From the cell containing the given text, extract its center point as [X, Y] coordinate. 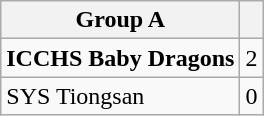
2 [252, 58]
ICCHS Baby Dragons [120, 58]
Group A [120, 20]
SYS Tiongsan [120, 96]
0 [252, 96]
